Return [x, y] of the center of cell containing provided text 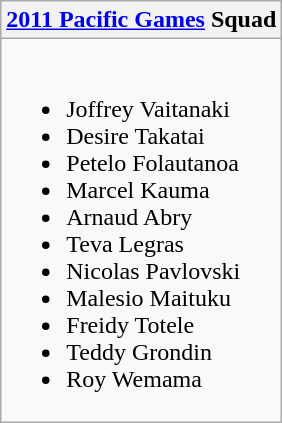
2011 Pacific Games Squad [142, 20]
